Capture the cell that displays the provided text and extract its (X, Y) central coordinate. 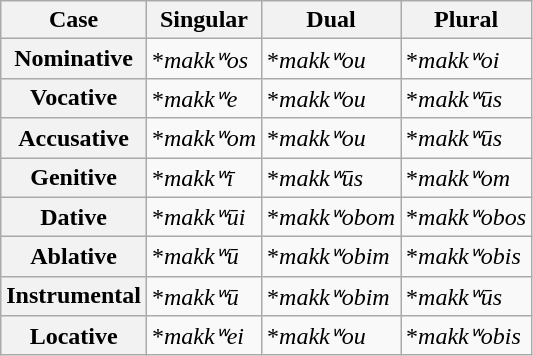
Locative (74, 336)
Ablative (74, 257)
Genitive (74, 178)
*makkʷobos (466, 217)
*makkʷos (204, 59)
*makkʷe (204, 98)
Accusative (74, 138)
*makkʷī (204, 178)
*makkʷūi (204, 217)
Case (74, 20)
*makkʷobom (332, 217)
*makkʷoi (466, 59)
Vocative (74, 98)
Dative (74, 217)
Singular (204, 20)
Instrumental (74, 296)
*makkʷei (204, 336)
Dual (332, 20)
Nominative (74, 59)
Plural (466, 20)
